Extract the [x, y] coordinate from the center of the cell holding the provided text.  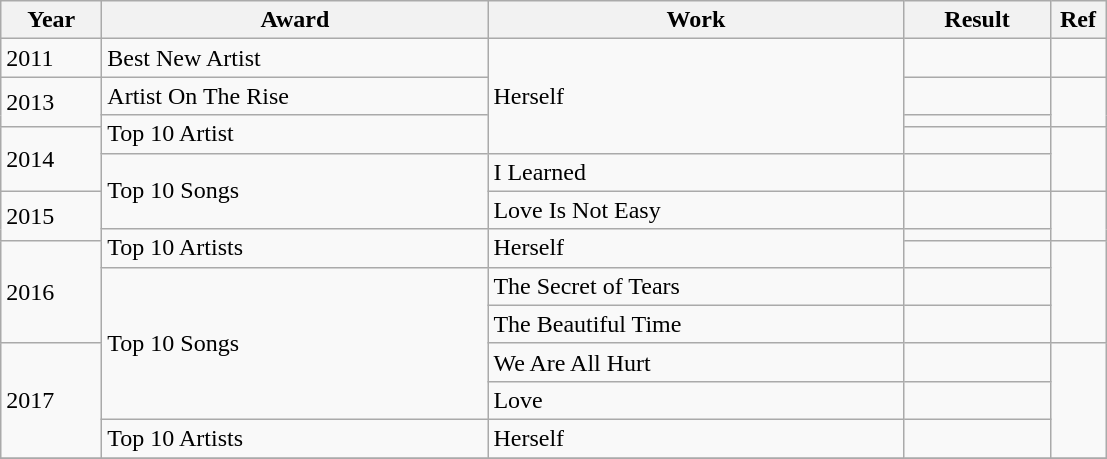
2014 [52, 158]
Artist On The Rise [295, 96]
I Learned [696, 172]
We Are All Hurt [696, 362]
2016 [52, 292]
2011 [52, 58]
Result [977, 20]
Love Is Not Easy [696, 210]
Ref [1078, 20]
Top 10 Artist [295, 134]
The Secret of Tears [696, 286]
Best New Artist [295, 58]
The Beautiful Time [696, 324]
2013 [52, 102]
Work [696, 20]
Love [696, 400]
2017 [52, 400]
Award [295, 20]
Year [52, 20]
2015 [52, 216]
